Determine the [x, y] coordinate at the center of the cell enclosing the given text.  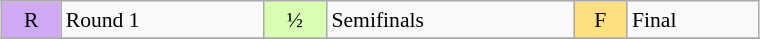
½ [294, 20]
Final [693, 20]
R [32, 20]
Round 1 [162, 20]
Semifinals [450, 20]
F [600, 20]
